For the text-containing cell, return its midpoint in (x, y) coordinate format. 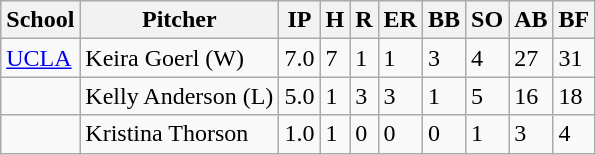
ER (400, 20)
18 (574, 96)
IP (300, 20)
5 (488, 96)
5.0 (300, 96)
SO (488, 20)
AB (531, 20)
Pitcher (180, 20)
School (40, 20)
UCLA (40, 58)
31 (574, 58)
BB (444, 20)
Kelly Anderson (L) (180, 96)
H (335, 20)
BF (574, 20)
R (364, 20)
1.0 (300, 134)
7 (335, 58)
27 (531, 58)
7.0 (300, 58)
16 (531, 96)
Kristina Thorson (180, 134)
Keira Goerl (W) (180, 58)
